Find where the given text appears and provide that cell's center as (x, y) coordinate. 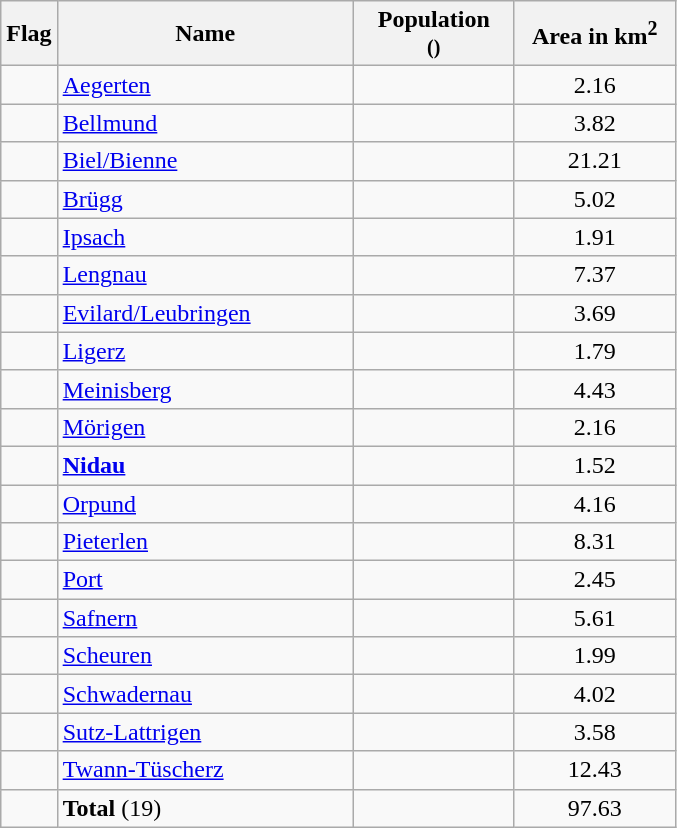
Safnern (205, 618)
1.99 (594, 656)
Sutz-Lattrigen (205, 732)
Flag (29, 34)
Brügg (205, 199)
Evilard/Leubringen (205, 313)
4.02 (594, 694)
4.43 (594, 389)
1.91 (594, 237)
Biel/Bienne (205, 161)
Total (19) (205, 808)
Ligerz (205, 351)
7.37 (594, 275)
1.79 (594, 351)
2.45 (594, 580)
5.02 (594, 199)
Area in km2 (594, 34)
Pieterlen (205, 542)
12.43 (594, 770)
5.61 (594, 618)
Scheuren (205, 656)
Population() (434, 34)
Meinisberg (205, 389)
97.63 (594, 808)
Nidau (205, 465)
3.58 (594, 732)
8.31 (594, 542)
3.82 (594, 123)
Port (205, 580)
1.52 (594, 465)
Schwadernau (205, 694)
Bellmund (205, 123)
Lengnau (205, 275)
Name (205, 34)
4.16 (594, 503)
21.21 (594, 161)
Mörigen (205, 427)
Orpund (205, 503)
Aegerten (205, 85)
3.69 (594, 313)
Twann-Tüscherz (205, 770)
Ipsach (205, 237)
